Identify which cell holds the provided text, then report its [X, Y] central coordinate. 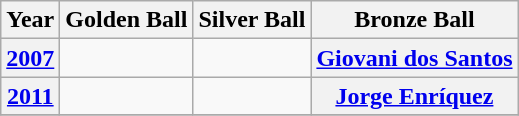
Golden Ball [126, 20]
2011 [30, 96]
Jorge Enríquez [414, 96]
Silver Ball [252, 20]
Giovani dos Santos [414, 58]
2007 [30, 58]
Year [30, 20]
Bronze Ball [414, 20]
